From the cell containing the given text, extract its center point as (x, y) coordinate. 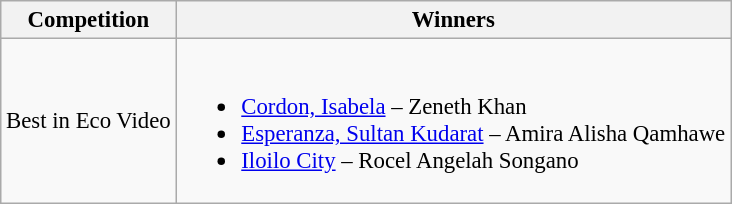
Best in Eco Video (88, 121)
Winners (454, 20)
Competition (88, 20)
Cordon, Isabela – Zeneth KhanEsperanza, Sultan Kudarat – Amira Alisha QamhaweIloilo City – Rocel Angelah Songano (454, 121)
